Pinpoint the cell where the given text exists, returning its [X, Y] midpoint coordinate. 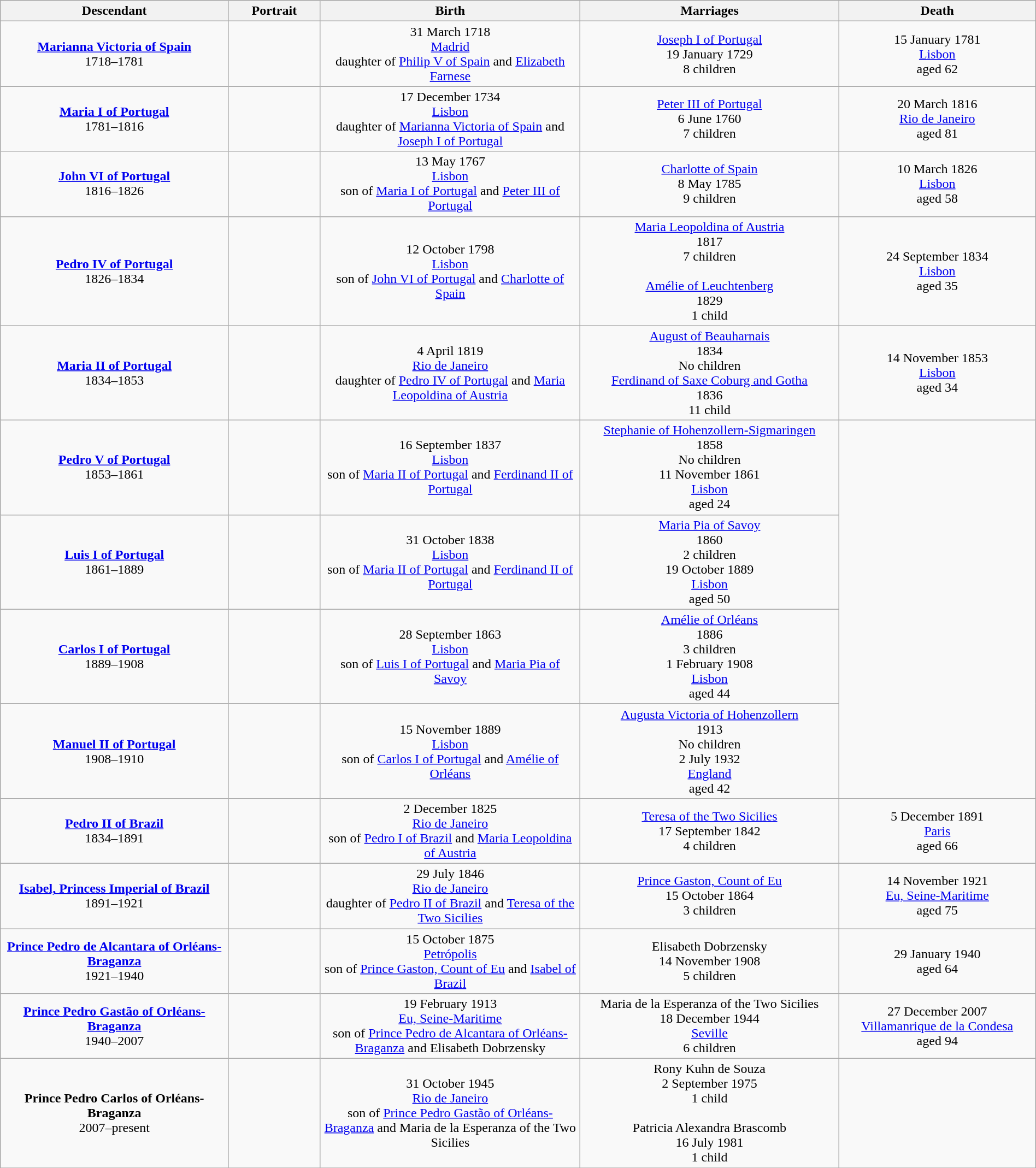
12 October 1798Lisbonson of John VI of Portugal and Charlotte of Spain [450, 271]
Maria Leopoldina of Austria18177 childrenAmélie of Leuchtenberg18291 child [710, 271]
16 September 1837Lisbonson of Maria II of Portugal and Ferdinand II of Portugal [450, 468]
31 October 1945Rio de Janeiroson of Prince Pedro Gastão of Orléans-Braganza and Maria de la Esperanza of the Two Sicilies [450, 1113]
15 January 1781Lisbonaged 62 [937, 54]
Maria de la Esperanza of the Two Sicilies18 December 1944Seville6 children [710, 1026]
31 October 1838Lisbonson of Maria II of Portugal and Ferdinand II of Portugal [450, 562]
Pedro IV of Portugal1826–1834 [115, 271]
Teresa of the Two Sicilies17 September 18424 children [710, 830]
4 April 1819Rio de Janeirodaughter of Pedro IV of Portugal and Maria Leopoldina of Austria [450, 373]
Portrait [274, 11]
Charlotte of Spain8 May 17859 children [710, 184]
Carlos I of Portugal1889–1908 [115, 657]
Maria I of Portugal1781–1816 [115, 119]
Rony Kuhn de Souza2 September 19751 childPatricia Alexandra Brascomb16 July 19811 child [710, 1113]
15 November 1889Lisbonson of Carlos I of Portugal and Amélie of Orléans [450, 751]
13 May 1767Lisbonson of Maria I of Portugal and Peter III of Portugal [450, 184]
17 December 1734Lisbondaughter of Marianna Victoria of Spain and Joseph I of Portugal [450, 119]
20 March 1816Rio de Janeiroaged 81 [937, 119]
31 March 1718Madriddaughter of Philip V of Spain and Elizabeth Farnese [450, 54]
27 December 2007Villamanrique de la Condesaaged 94 [937, 1026]
Death [937, 11]
Isabel, Princess Imperial of Brazil1891–1921 [115, 896]
28 September 1863Lisbonson of Luis I of Portugal and Maria Pia of Savoy [450, 657]
Prince Pedro de Alcantara of Orléans-Braganza1921–1940 [115, 961]
August of Beauharnais1834No childrenFerdinand of Saxe Coburg and Gotha183611 child [710, 373]
5 December 1891Parisaged 66 [937, 830]
Elisabeth Dobrzensky14 November 19085 children [710, 961]
Amélie of Orléans18863 children1 February 1908Lisbonaged 44 [710, 657]
Prince Pedro Gastão of Orléans-Braganza1940–2007 [115, 1026]
Pedro V of Portugal1853–1861 [115, 468]
15 October 1875Petrópolisson of Prince Gaston, Count of Eu and Isabel of Brazil [450, 961]
19 February 1913Eu, Seine-Maritimeson of Prince Pedro de Alcantara of Orléans-Braganza and Elisabeth Dobrzensky [450, 1026]
Prince Pedro Carlos of Orléans-Braganza2007–present [115, 1113]
Prince Gaston, Count of Eu15 October 18643 children [710, 896]
Luis I of Portugal1861–1889 [115, 562]
Maria Pia of Savoy18602 children19 October 1889Lisbonaged 50 [710, 562]
Birth [450, 11]
Stephanie of Hohenzollern-Sigmaringen1858No children11 November 1861Lisbonaged 24 [710, 468]
Descendant [115, 11]
10 March 1826Lisbonaged 58 [937, 184]
Marianna Victoria of Spain1718–1781 [115, 54]
Joseph I of Portugal19 January 17298 children [710, 54]
Peter III of Portugal6 June 17607 children [710, 119]
29 January 1940aged 64 [937, 961]
Manuel II of Portugal1908–1910 [115, 751]
John VI of Portugal1816–1826 [115, 184]
Marriages [710, 11]
14 November 1853Lisbonaged 34 [937, 373]
14 November 1921Eu, Seine-Maritimeaged 75 [937, 896]
Pedro II of Brazil1834–1891 [115, 830]
24 September 1834Lisbonaged 35 [937, 271]
Augusta Victoria of Hohenzollern1913No children2 July 1932Englandaged 42 [710, 751]
Maria II of Portugal1834–1853 [115, 373]
2 December 1825Rio de Janeiroson of Pedro I of Brazil and Maria Leopoldina of Austria [450, 830]
29 July 1846Rio de Janeirodaughter of Pedro II of Brazil and Teresa of the Two Sicilies [450, 896]
